From the cell containing the given text, extract its center point as (X, Y) coordinate. 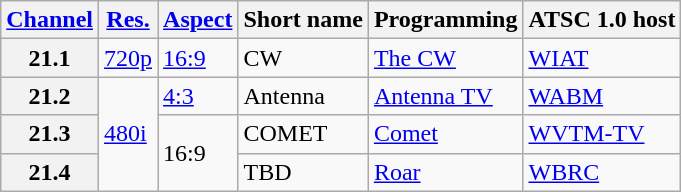
720p (128, 58)
Short name (303, 20)
ATSC 1.0 host (602, 20)
WIAT (602, 58)
21.1 (50, 58)
Programming (446, 20)
480i (128, 134)
The CW (446, 58)
Comet (446, 134)
Channel (50, 20)
21.3 (50, 134)
COMET (303, 134)
21.4 (50, 172)
Antenna TV (446, 96)
Antenna (303, 96)
WABM (602, 96)
WBRC (602, 172)
TBD (303, 172)
Aspect (198, 20)
CW (303, 58)
Roar (446, 172)
21.2 (50, 96)
Res. (128, 20)
4:3 (198, 96)
WVTM-TV (602, 134)
